Return the (x, y) coordinate for the center point of the cell that contains the specified text.  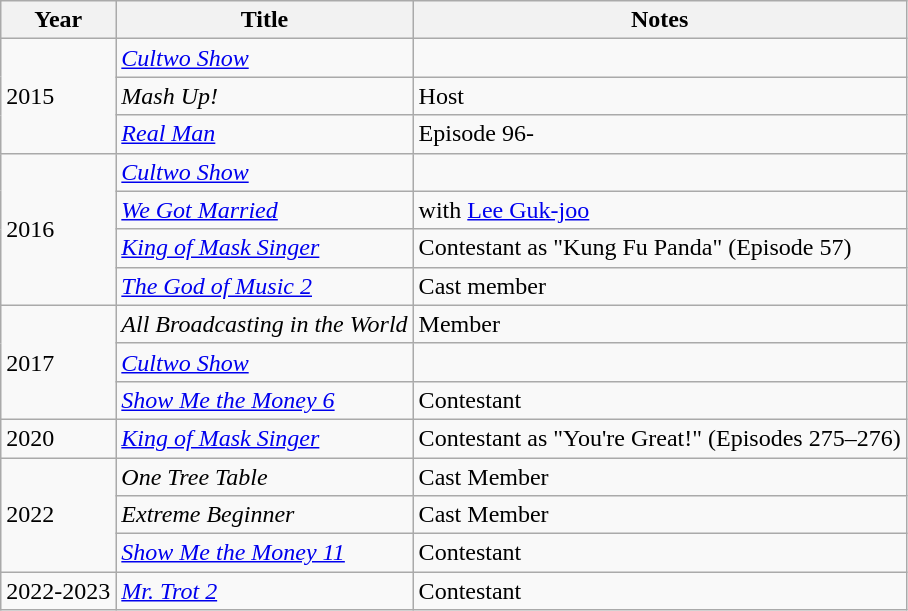
Show Me the Money 11 (264, 553)
Mr. Trot 2 (264, 591)
Title (264, 20)
2020 (58, 438)
One Tree Table (264, 477)
Year (58, 20)
2015 (58, 96)
Extreme Beginner (264, 515)
All Broadcasting in the World (264, 324)
with Lee Guk-joo (660, 210)
Episode 96- (660, 134)
Real Man (264, 134)
Show Me the Money 6 (264, 400)
Contestant as "Kung Fu Panda" (Episode 57) (660, 248)
The God of Music 2 (264, 286)
Notes (660, 20)
Mash Up! (264, 96)
We Got Married (264, 210)
Contestant as "You're Great!" (Episodes 275–276) (660, 438)
2022-2023 (58, 591)
2016 (58, 229)
Host (660, 96)
2022 (58, 515)
2017 (58, 362)
Member (660, 324)
Cast member (660, 286)
